From the cell containing the given text, extract its center point as (x, y) coordinate. 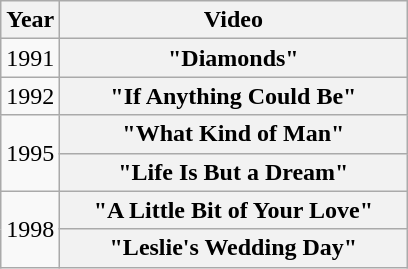
Year (30, 20)
"If Anything Could Be" (234, 96)
"What Kind of Man" (234, 134)
1992 (30, 96)
"Leslie's Wedding Day" (234, 248)
"Diamonds" (234, 58)
1995 (30, 153)
1998 (30, 229)
Video (234, 20)
"A Little Bit of Your Love" (234, 210)
"Life Is But a Dream" (234, 172)
1991 (30, 58)
